Determine the [X, Y] coordinate at the center of the cell enclosing the given text.  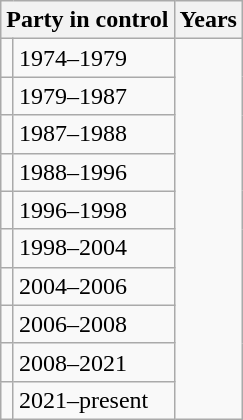
2006–2008 [94, 324]
Party in control [88, 20]
Years [208, 20]
1987–1988 [94, 134]
1998–2004 [94, 248]
1988–1996 [94, 172]
2004–2006 [94, 286]
1979–1987 [94, 96]
1996–1998 [94, 210]
2008–2021 [94, 362]
1974–1979 [94, 58]
2021–present [94, 400]
